Pinpoint the cell where the given text exists, returning its [x, y] midpoint coordinate. 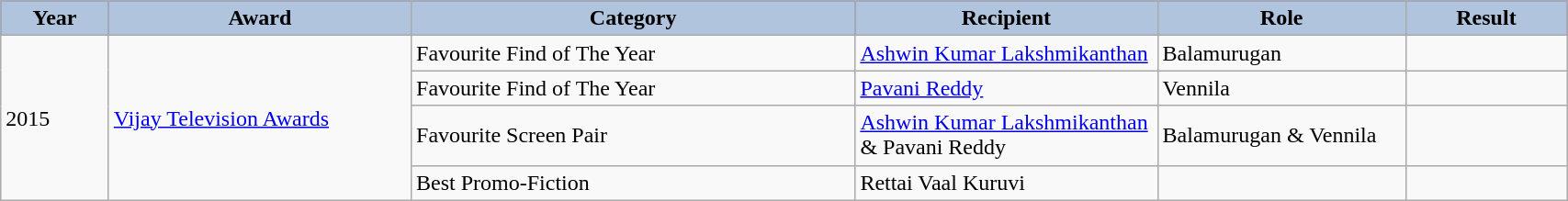
Favourite Screen Pair [634, 136]
Award [259, 18]
Balamurugan [1281, 53]
Ashwin Kumar Lakshmikanthan [1007, 53]
Rettai Vaal Kuruvi [1007, 183]
Recipient [1007, 18]
Category [634, 18]
Ashwin Kumar Lakshmikanthan & Pavani Reddy [1007, 136]
Vijay Television Awards [259, 117]
Year [55, 18]
Result [1486, 18]
Vennila [1281, 88]
2015 [55, 117]
Role [1281, 18]
Balamurugan & Vennila [1281, 136]
Pavani Reddy [1007, 88]
Best Promo-Fiction [634, 183]
